From the cell containing the given text, extract its center point as [X, Y] coordinate. 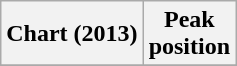
Chart (2013) [72, 34]
Peakposition [189, 34]
